Return (x, y) of the center of cell containing provided text 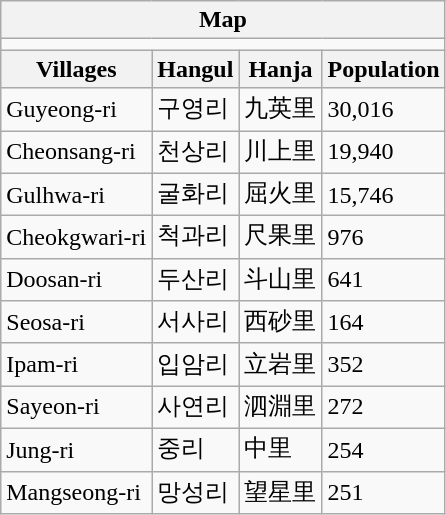
천상리 (196, 152)
Guyeong-ri (76, 110)
尺果里 (280, 238)
Cheonsang-ri (76, 152)
Map (223, 20)
구영리 (196, 110)
중리 (196, 450)
Seosa-ri (76, 322)
352 (384, 364)
19,940 (384, 152)
272 (384, 408)
九英里 (280, 110)
西砂里 (280, 322)
屈火里 (280, 194)
望星里 (280, 492)
Sayeon-ri (76, 408)
굴화리 (196, 194)
Doosan-ri (76, 280)
서사리 (196, 322)
Population (384, 69)
사연리 (196, 408)
254 (384, 450)
251 (384, 492)
Hangul (196, 69)
두산리 (196, 280)
泗淵里 (280, 408)
Gulhwa-ri (76, 194)
Villages (76, 69)
中里 (280, 450)
척과리 (196, 238)
망성리 (196, 492)
976 (384, 238)
15,746 (384, 194)
641 (384, 280)
Hanja (280, 69)
Cheokgwari-ri (76, 238)
30,016 (384, 110)
斗山里 (280, 280)
Mangseong-ri (76, 492)
입암리 (196, 364)
Jung-ri (76, 450)
Ipam-ri (76, 364)
立岩里 (280, 364)
164 (384, 322)
川上里 (280, 152)
